Locate the cell with the specified text and output its [X, Y] center coordinate. 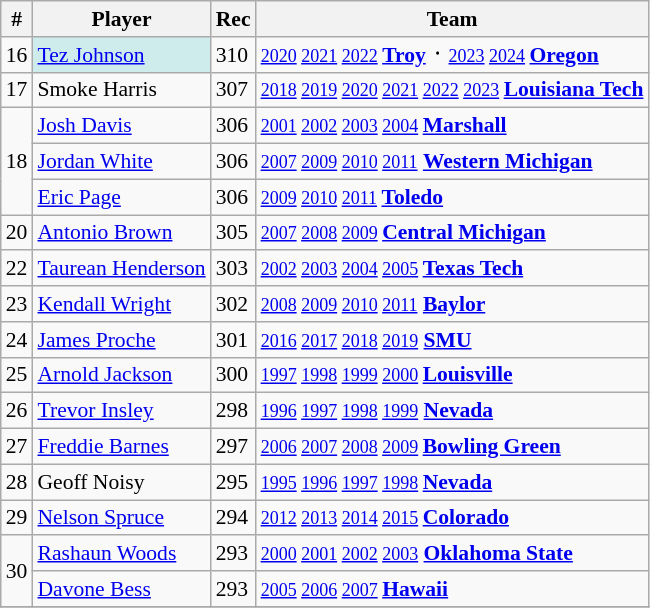
1995 1996 1997 1998 Nevada [452, 482]
2018 2019 2020 2021 2022 2023 Louisiana Tech [452, 90]
Kendall Wright [121, 304]
300 [234, 375]
295 [234, 482]
2006 2007 2008 2009 Bowling Green [452, 447]
Nelson Spruce [121, 518]
Trevor Insley [121, 411]
1996 1997 1998 1999 Nevada [452, 411]
20 [17, 233]
17 [17, 90]
Jordan White [121, 162]
2016 2017 2018 2019 SMU [452, 340]
302 [234, 304]
2012 2013 2014 2015 Colorado [452, 518]
2005 2006 2007 Hawaii [452, 589]
2007 2008 2009 Central Michigan [452, 233]
30 [17, 572]
2009 2010 2011 Toledo [452, 197]
Arnold Jackson [121, 375]
1997 1998 1999 2000 Louisville [452, 375]
2020 2021 2022 Troy ᛫ 2023 2024 Oregon [452, 55]
24 [17, 340]
28 [17, 482]
# [17, 19]
2008 2009 2010 2011 Baylor [452, 304]
2001 2002 2003 2004 Marshall [452, 126]
303 [234, 269]
294 [234, 518]
305 [234, 233]
James Proche [121, 340]
310 [234, 55]
307 [234, 90]
Eric Page [121, 197]
Geoff Noisy [121, 482]
Team [452, 19]
23 [17, 304]
27 [17, 447]
297 [234, 447]
2002 2003 2004 2005 Texas Tech [452, 269]
Davone Bess [121, 589]
25 [17, 375]
2007 2009 2010 2011 Western Michigan [452, 162]
Player [121, 19]
26 [17, 411]
Freddie Barnes [121, 447]
22 [17, 269]
Antonio Brown [121, 233]
29 [17, 518]
Josh Davis [121, 126]
Taurean Henderson [121, 269]
Rashaun Woods [121, 554]
Tez Johnson [121, 55]
301 [234, 340]
298 [234, 411]
18 [17, 162]
Smoke Harris [121, 90]
16 [17, 55]
2000 2001 2002 2003 Oklahoma State [452, 554]
Rec [234, 19]
